Detect which cell encompasses the target text, then output its (x, y) center coordinate. 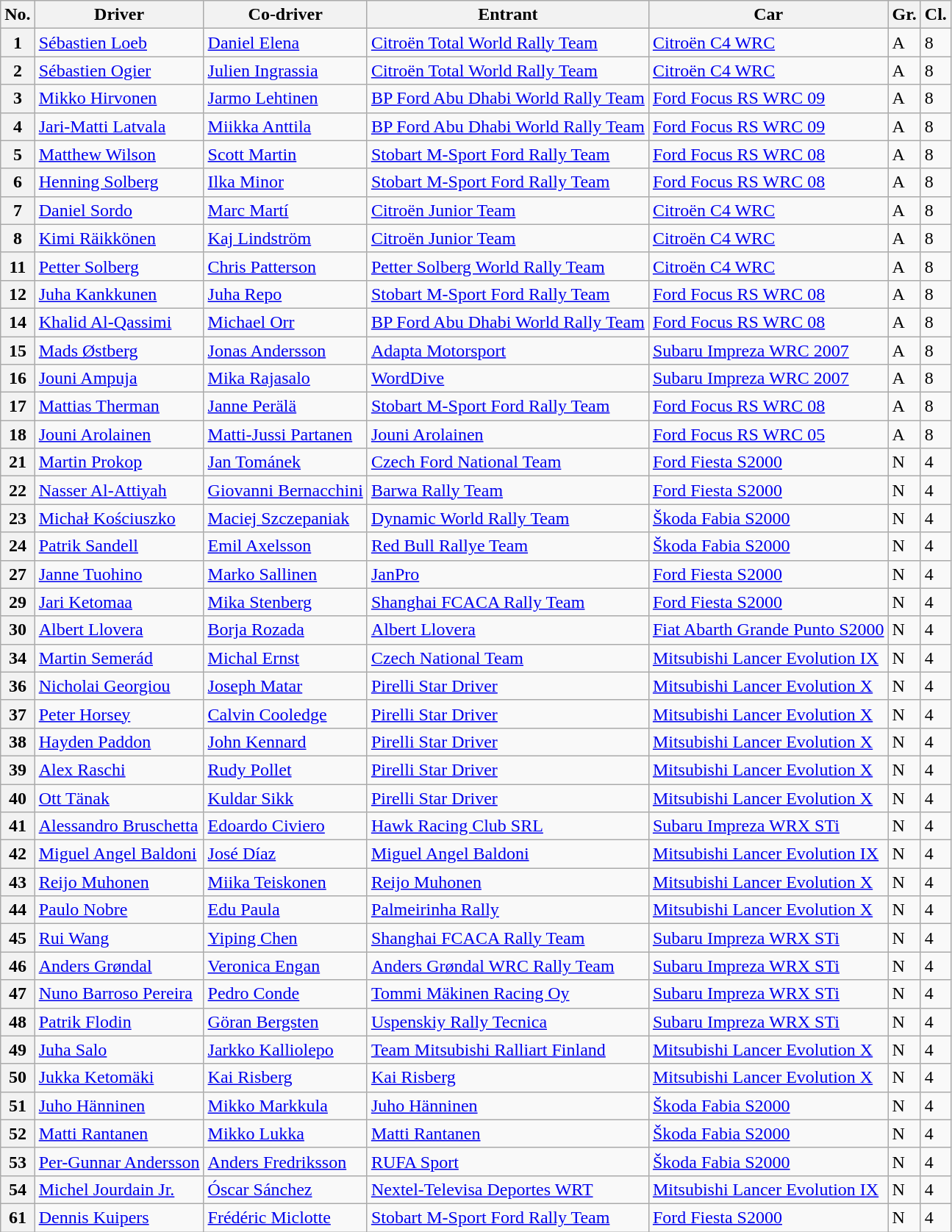
Dynamic World Rally Team (507, 518)
Miika Teiskonen (285, 882)
Miikka Anttila (285, 126)
Janne Tuohino (119, 574)
Rui Wang (119, 938)
Alessandro Bruschetta (119, 826)
Co-driver (285, 15)
Emil Axelsson (285, 546)
47 (18, 994)
Julien Ingrassia (285, 71)
Czech National Team (507, 658)
52 (18, 1133)
41 (18, 826)
14 (18, 322)
Scott Martin (285, 154)
48 (18, 1022)
49 (18, 1050)
30 (18, 630)
Red Bull Rallye Team (507, 546)
46 (18, 966)
Alex Raschi (119, 770)
Rudy Pollet (285, 770)
Jouni Ampuja (119, 379)
Anders Grøndal (119, 966)
23 (18, 518)
No. (18, 15)
Janne Perälä (285, 407)
44 (18, 910)
Michal Ernst (285, 658)
54 (18, 1189)
Matthew Wilson (119, 154)
Kuldar Sikk (285, 798)
18 (18, 434)
Kimi Räikkönen (119, 238)
Ott Tänak (119, 798)
Michał Kościuszko (119, 518)
Hawk Racing Club SRL (507, 826)
51 (18, 1106)
36 (18, 686)
Khalid Al-Qassimi (119, 322)
Juha Kankkunen (119, 294)
15 (18, 351)
Juha Salo (119, 1050)
Mikko Hirvonen (119, 99)
RUFA Sport (507, 1161)
Martin Prokop (119, 462)
Mika Stenberg (285, 602)
Gr. (904, 15)
Michel Jourdain Jr. (119, 1189)
24 (18, 546)
WordDive (507, 379)
6 (18, 182)
Car (768, 15)
2 (18, 71)
Chris Patterson (285, 266)
Anders Grøndal WRC Rally Team (507, 966)
40 (18, 798)
Veronica Engan (285, 966)
Tommi Mäkinen Racing Oy (507, 994)
Kaj Lindström (285, 238)
Nextel-Televisa Deportes WRT (507, 1189)
5 (18, 154)
Henning Solberg (119, 182)
Cl. (935, 15)
Barwa Rally Team (507, 490)
José Díaz (285, 854)
Per-Gunnar Andersson (119, 1161)
Ford Focus RS WRC 05 (768, 434)
Team Mitsubishi Ralliart Finland (507, 1050)
50 (18, 1078)
Giovanni Bernacchini (285, 490)
Juha Repo (285, 294)
Marko Sallinen (285, 574)
Paulo Nobre (119, 910)
Edoardo Civiero (285, 826)
Jarmo Lehtinen (285, 99)
Martin Semerád (119, 658)
Sébastien Ogier (119, 71)
Michael Orr (285, 322)
17 (18, 407)
22 (18, 490)
21 (18, 462)
Patrik Flodin (119, 1022)
Marc Martí (285, 210)
Petter Solberg World Rally Team (507, 266)
Matti-Jussi Partanen (285, 434)
Mika Rajasalo (285, 379)
42 (18, 854)
Entrant (507, 15)
27 (18, 574)
Joseph Matar (285, 686)
29 (18, 602)
45 (18, 938)
Mattias Therman (119, 407)
11 (18, 266)
Dennis Kuipers (119, 1217)
37 (18, 714)
Sébastien Loeb (119, 43)
Nuno Barroso Pereira (119, 994)
Jari-Matti Latvala (119, 126)
Mikko Lukka (285, 1133)
Peter Horsey (119, 714)
Palmeirinha Rally (507, 910)
Edu Paula (285, 910)
Jan Tománek (285, 462)
Óscar Sánchez (285, 1189)
Jarkko Kalliolepo (285, 1050)
7 (18, 210)
Frédéric Miclotte (285, 1217)
Fiat Abarth Grande Punto S2000 (768, 630)
Petter Solberg (119, 266)
Driver (119, 15)
Daniel Sordo (119, 210)
Adapta Motorsport (507, 351)
39 (18, 770)
Nasser Al-Attiyah (119, 490)
Mads Østberg (119, 351)
53 (18, 1161)
Uspenskiy Rally Tecnica (507, 1022)
JanPro (507, 574)
3 (18, 99)
Maciej Szczepaniak (285, 518)
61 (18, 1217)
Jari Ketomaa (119, 602)
Mikko Markkula (285, 1106)
12 (18, 294)
Borja Rozada (285, 630)
Pedro Conde (285, 994)
Calvin Cooledge (285, 714)
Yiping Chen (285, 938)
43 (18, 882)
Anders Fredriksson (285, 1161)
1 (18, 43)
34 (18, 658)
16 (18, 379)
Hayden Paddon (119, 742)
Jukka Ketomäki (119, 1078)
Czech Ford National Team (507, 462)
Nicholai Georgiou (119, 686)
Jonas Andersson (285, 351)
John Kennard (285, 742)
38 (18, 742)
Göran Bergsten (285, 1022)
Ilka Minor (285, 182)
Patrik Sandell (119, 546)
Daniel Elena (285, 43)
